Pinpoint the cell where the given text exists, returning its (x, y) midpoint coordinate. 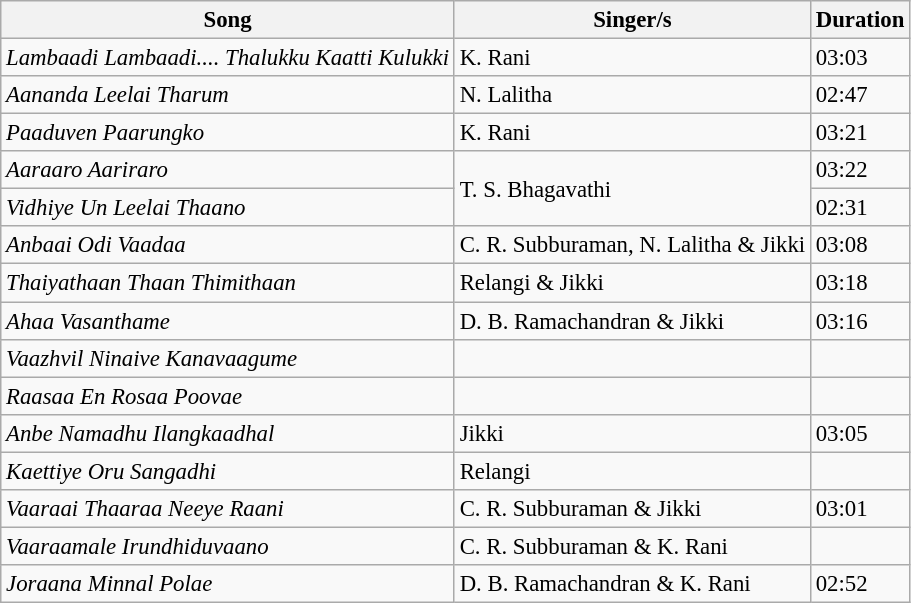
Vidhiye Un Leelai Thaano (228, 208)
Vaaraai Thaaraa Neeye Raani (228, 509)
Vaaraamale Irundhiduvaano (228, 546)
Aananda Leelai Tharum (228, 95)
Relangi & Jikki (632, 283)
Jikki (632, 433)
02:47 (860, 95)
Anbe Namadhu Ilangkaadhal (228, 433)
Relangi (632, 471)
Aaraaro Aariraro (228, 170)
D. B. Ramachandran & Jikki (632, 321)
C. R. Subburaman & K. Rani (632, 546)
03:03 (860, 58)
02:31 (860, 208)
Ahaa Vasanthame (228, 321)
D. B. Ramachandran & K. Rani (632, 584)
C. R. Subburaman & Jikki (632, 509)
Lambaadi Lambaadi.... Thalukku Kaatti Kulukki (228, 58)
N. Lalitha (632, 95)
Song (228, 20)
03:18 (860, 283)
03:08 (860, 245)
Joraana Minnal Polae (228, 584)
02:52 (860, 584)
03:16 (860, 321)
Thaiyathaan Thaan Thimithaan (228, 283)
03:01 (860, 509)
Anbaai Odi Vaadaa (228, 245)
03:21 (860, 133)
C. R. Subburaman, N. Lalitha & Jikki (632, 245)
T. S. Bhagavathi (632, 188)
Raasaa En Rosaa Poovae (228, 396)
Vaazhvil Ninaive Kanavaagume (228, 358)
Kaettiye Oru Sangadhi (228, 471)
03:05 (860, 433)
Paaduven Paarungko (228, 133)
03:22 (860, 170)
Duration (860, 20)
Singer/s (632, 20)
